Identify which cell holds the provided text, then report its (X, Y) central coordinate. 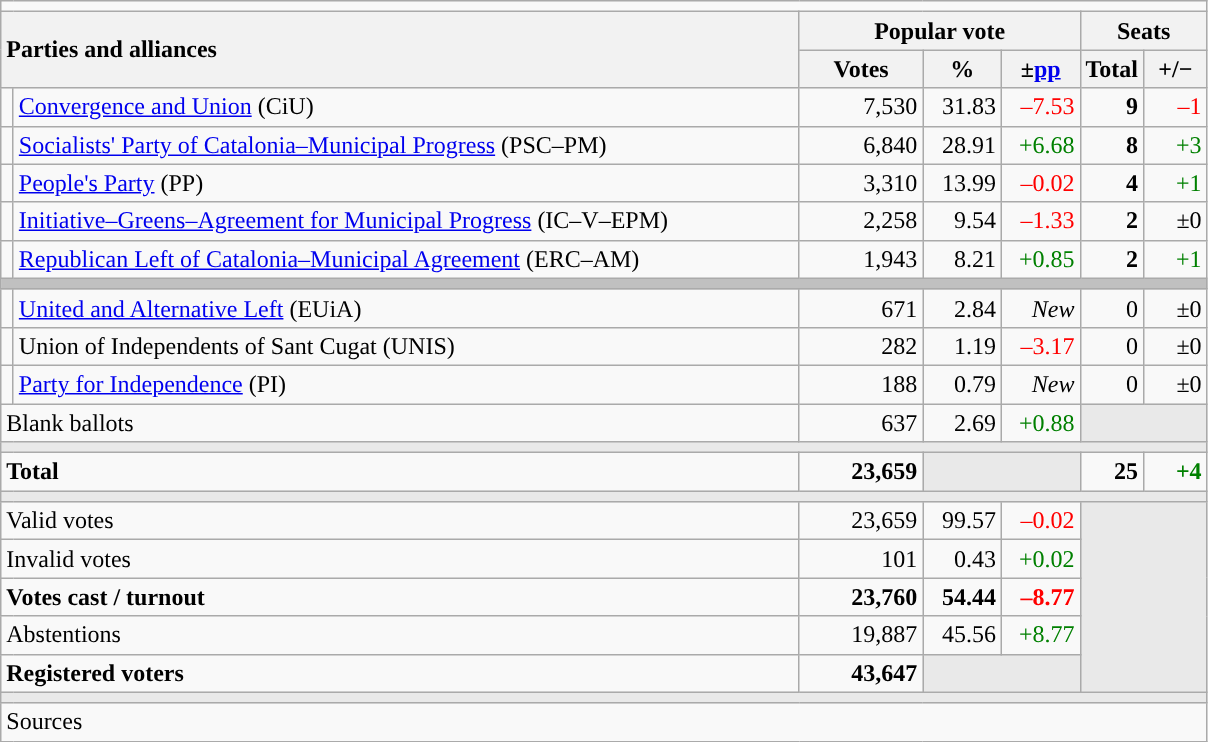
United and Alternative Left (EUiA) (406, 308)
43,647 (861, 673)
Convergence and Union (CiU) (406, 107)
3,310 (861, 183)
19,887 (861, 635)
9.54 (962, 221)
+0.85 (1040, 259)
Sources (604, 722)
+4 (1176, 472)
Party for Independence (PI) (406, 384)
188 (861, 384)
0.43 (962, 559)
Blank ballots (400, 423)
1.19 (962, 346)
Votes (861, 69)
Valid votes (400, 521)
–3.17 (1040, 346)
Abstentions (400, 635)
–1 (1176, 107)
Parties and alliances (400, 50)
Popular vote (940, 31)
+0.02 (1040, 559)
4 (1112, 183)
671 (861, 308)
45.56 (962, 635)
Votes cast / turnout (400, 597)
% (962, 69)
8 (1112, 145)
0.79 (962, 384)
2.69 (962, 423)
+8.77 (1040, 635)
101 (861, 559)
Republican Left of Catalonia–Municipal Agreement (ERC–AM) (406, 259)
8.21 (962, 259)
637 (861, 423)
–1.33 (1040, 221)
Invalid votes (400, 559)
99.57 (962, 521)
+/− (1176, 69)
–8.77 (1040, 597)
23,760 (861, 597)
Initiative–Greens–Agreement for Municipal Progress (IC–V–EPM) (406, 221)
People's Party (PP) (406, 183)
+6.68 (1040, 145)
25 (1112, 472)
±pp (1040, 69)
+0.88 (1040, 423)
9 (1112, 107)
Socialists' Party of Catalonia–Municipal Progress (PSC–PM) (406, 145)
Registered voters (400, 673)
Union of Independents of Sant Cugat (UNIS) (406, 346)
31.83 (962, 107)
7,530 (861, 107)
54.44 (962, 597)
+3 (1176, 145)
2.84 (962, 308)
1,943 (861, 259)
6,840 (861, 145)
13.99 (962, 183)
2,258 (861, 221)
282 (861, 346)
–7.53 (1040, 107)
Seats (1144, 31)
28.91 (962, 145)
